Extract the (x, y) coordinate from the center of the cell holding the provided text.  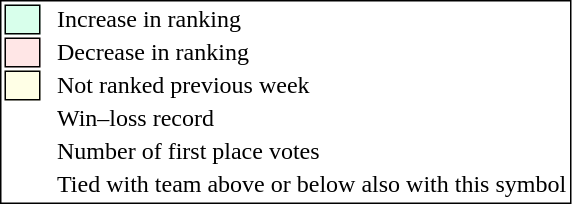
Not ranked previous week (312, 85)
Number of first place votes (312, 151)
Decrease in ranking (312, 53)
Tied with team above or below also with this symbol (312, 185)
Win–loss record (312, 119)
Increase in ranking (312, 19)
